Provide the (x, y) coordinate of the cell's center where the given text is located.  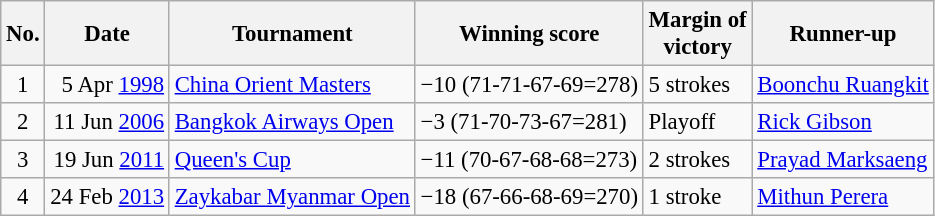
No. (23, 34)
11 Jun 2006 (107, 122)
China Orient Masters (292, 85)
Zaykabar Myanmar Open (292, 197)
5 Apr 1998 (107, 85)
3 (23, 160)
Rick Gibson (843, 122)
2 strokes (698, 160)
Boonchu Ruangkit (843, 85)
Tournament (292, 34)
Playoff (698, 122)
−3 (71-70-73-67=281) (529, 122)
5 strokes (698, 85)
−11 (70-67-68-68=273) (529, 160)
Bangkok Airways Open (292, 122)
2 (23, 122)
1 (23, 85)
Margin ofvictory (698, 34)
Winning score (529, 34)
Date (107, 34)
Mithun Perera (843, 197)
4 (23, 197)
24 Feb 2013 (107, 197)
1 stroke (698, 197)
Runner-up (843, 34)
19 Jun 2011 (107, 160)
Prayad Marksaeng (843, 160)
Queen's Cup (292, 160)
−18 (67-66-68-69=270) (529, 197)
−10 (71-71-67-69=278) (529, 85)
